Determine the [x, y] coordinate at the center of the cell enclosing the given text.  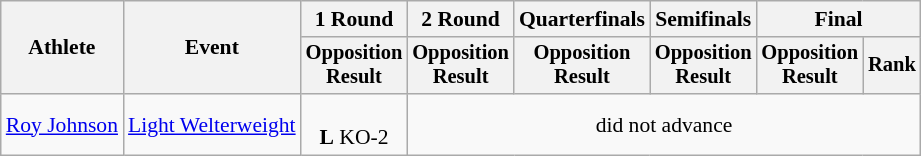
Roy Johnson [62, 124]
Quarterfinals [582, 19]
did not advance [664, 124]
1 Round [354, 19]
L KO-2 [354, 124]
Event [212, 48]
Light Welterweight [212, 124]
2 Round [460, 19]
Final [838, 19]
Semifinals [704, 19]
Rank [892, 66]
Athlete [62, 48]
